From the cell containing the given text, extract its center point as [X, Y] coordinate. 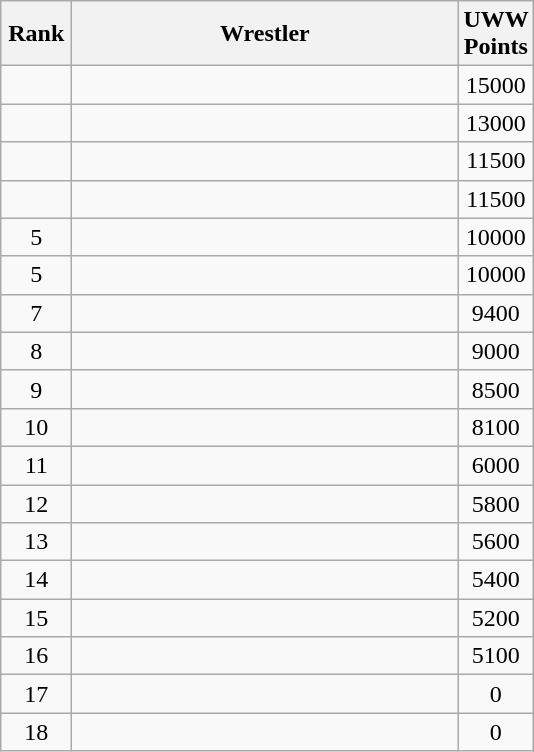
5800 [496, 503]
8 [36, 351]
15 [36, 618]
10 [36, 427]
12 [36, 503]
9 [36, 389]
15000 [496, 85]
18 [36, 732]
13 [36, 542]
8500 [496, 389]
9400 [496, 313]
5100 [496, 656]
17 [36, 694]
UWW Points [496, 34]
13000 [496, 123]
Rank [36, 34]
16 [36, 656]
9000 [496, 351]
7 [36, 313]
6000 [496, 465]
8100 [496, 427]
11 [36, 465]
5200 [496, 618]
14 [36, 580]
Wrestler [265, 34]
5400 [496, 580]
5600 [496, 542]
